Find where the given text appears and provide that cell's center as [X, Y] coordinate. 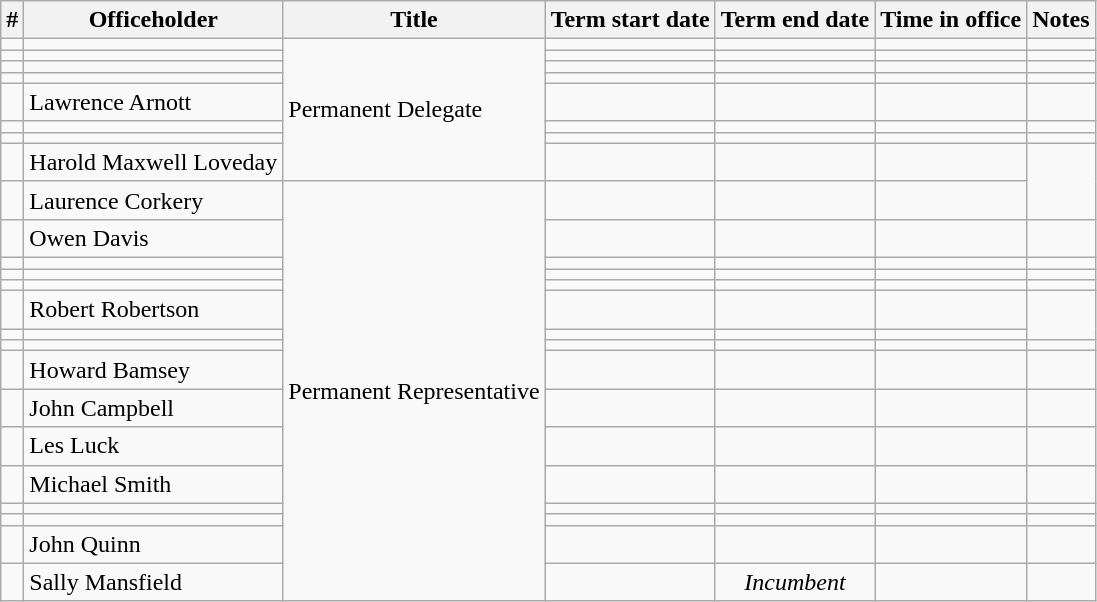
Notes [1061, 20]
Time in office [951, 20]
Officeholder [154, 20]
Lawrence Arnott [154, 102]
John Campbell [154, 408]
Term start date [630, 20]
Laurence Corkery [154, 200]
Permanent Representative [414, 391]
Robert Robertson [154, 310]
Permanent Delegate [414, 110]
Michael Smith [154, 484]
Sally Mansfield [154, 582]
Incumbent [795, 582]
John Quinn [154, 544]
Howard Bamsey [154, 370]
Les Luck [154, 446]
Term end date [795, 20]
Harold Maxwell Loveday [154, 162]
Title [414, 20]
Owen Davis [154, 238]
# [12, 20]
